Capture the cell that displays the provided text and extract its (X, Y) central coordinate. 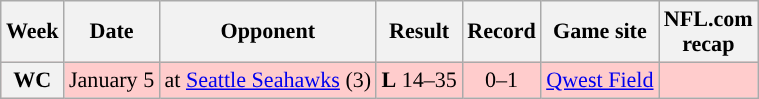
Game site (600, 30)
Result (419, 30)
Opponent (268, 30)
WC (32, 80)
at Seattle Seahawks (3) (268, 80)
NFL.comrecap (708, 30)
L 14–35 (419, 80)
Week (32, 30)
January 5 (112, 80)
Date (112, 30)
0–1 (502, 80)
Record (502, 30)
Qwest Field (600, 80)
